For the text-containing cell, return its midpoint in (x, y) coordinate format. 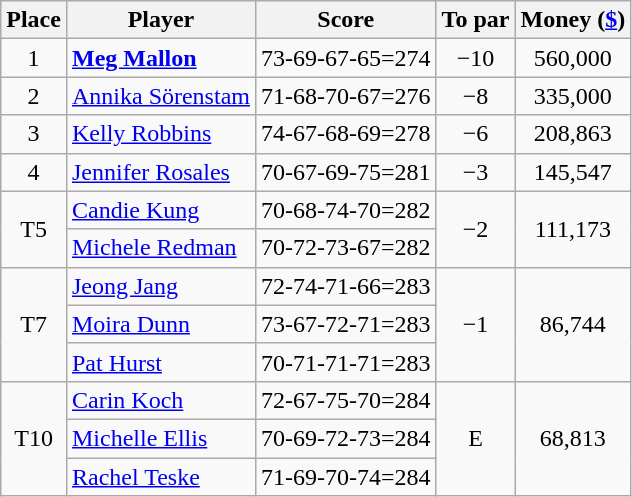
4 (34, 172)
335,000 (573, 96)
−2 (476, 229)
To par (476, 20)
145,547 (573, 172)
68,813 (573, 438)
208,863 (573, 134)
1 (34, 58)
74-67-68-69=278 (346, 134)
Money ($) (573, 20)
T5 (34, 229)
70-72-73-67=282 (346, 248)
Place (34, 20)
73-69-67-65=274 (346, 58)
Jennifer Rosales (160, 172)
Kelly Robbins (160, 134)
Jeong Jang (160, 286)
70-69-72-73=284 (346, 438)
72-74-71-66=283 (346, 286)
73-67-72-71=283 (346, 324)
Candie Kung (160, 210)
−3 (476, 172)
72-67-75-70=284 (346, 400)
Michelle Ellis (160, 438)
111,173 (573, 229)
−1 (476, 324)
−8 (476, 96)
T7 (34, 324)
2 (34, 96)
Annika Sörenstam (160, 96)
Rachel Teske (160, 477)
3 (34, 134)
70-67-69-75=281 (346, 172)
70-68-74-70=282 (346, 210)
Player (160, 20)
Score (346, 20)
70-71-71-71=283 (346, 362)
−10 (476, 58)
71-68-70-67=276 (346, 96)
E (476, 438)
Meg Mallon (160, 58)
560,000 (573, 58)
Pat Hurst (160, 362)
86,744 (573, 324)
71-69-70-74=284 (346, 477)
Moira Dunn (160, 324)
Michele Redman (160, 248)
T10 (34, 438)
−6 (476, 134)
Carin Koch (160, 400)
